Scan for the cell matching the given text and deliver its (x, y) coordinate at center. 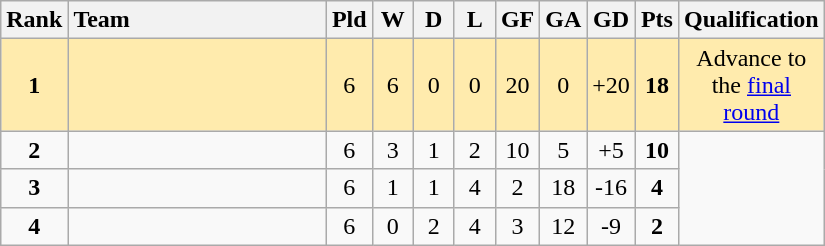
Pld (349, 20)
-9 (612, 226)
Rank (34, 20)
D (434, 20)
12 (564, 226)
-16 (612, 188)
GD (612, 20)
Pts (656, 20)
Team (198, 20)
GF (517, 20)
20 (517, 85)
+5 (612, 150)
GA (564, 20)
W (392, 20)
Qualification (751, 20)
5 (564, 150)
L (474, 20)
+20 (612, 85)
Advance to the final round (751, 85)
